Detect which cell encompasses the target text, then output its (x, y) center coordinate. 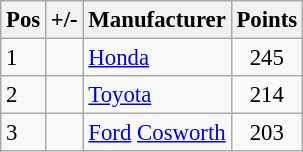
Points (266, 20)
Ford Cosworth (157, 133)
Toyota (157, 95)
1 (24, 58)
+/- (65, 20)
214 (266, 95)
Honda (157, 58)
203 (266, 133)
Pos (24, 20)
245 (266, 58)
3 (24, 133)
2 (24, 95)
Manufacturer (157, 20)
